Output the [x, y] coordinate of the center of the cell containing the given text.  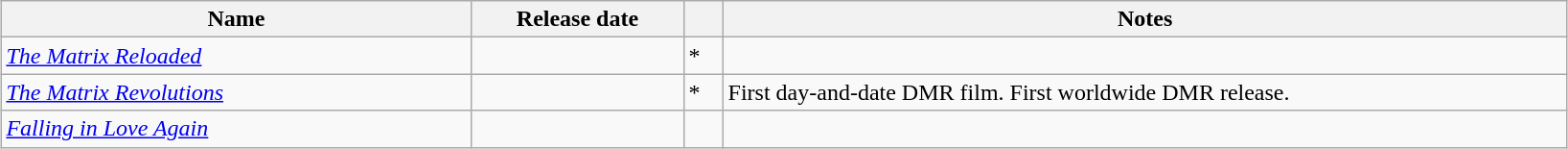
The Matrix Reloaded [236, 56]
Name [236, 19]
Falling in Love Again [236, 129]
Release date [577, 19]
Notes [1144, 19]
The Matrix Revolutions [236, 92]
First day-and-date DMR film. First worldwide DMR release. [1144, 92]
